Locate the cell with the specified text and output its [x, y] center coordinate. 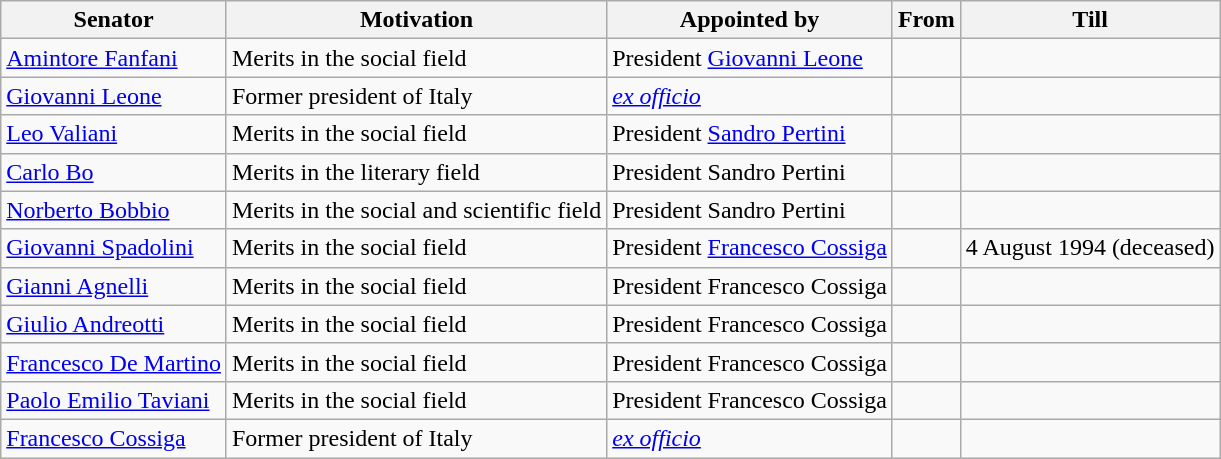
Francesco De Martino [114, 362]
From [926, 20]
Senator [114, 20]
Merits in the social and scientific field [416, 210]
4 August 1994 (deceased) [1090, 248]
Norberto Bobbio [114, 210]
Merits in the literary field [416, 172]
Francesco Cossiga [114, 438]
Till [1090, 20]
Giovanni Spadolini [114, 248]
Amintore Fanfani [114, 58]
Carlo Bo [114, 172]
President Giovanni Leone [750, 58]
Giulio Andreotti [114, 324]
Motivation [416, 20]
Paolo Emilio Taviani [114, 400]
Giovanni Leone [114, 96]
Gianni Agnelli [114, 286]
Appointed by [750, 20]
Leo Valiani [114, 134]
